For the text-containing cell, return its midpoint in [x, y] coordinate format. 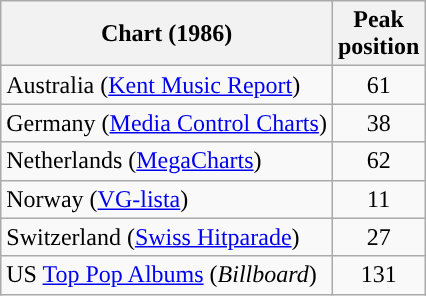
Chart (1986) [167, 34]
38 [378, 123]
11 [378, 199]
131 [378, 275]
61 [378, 85]
27 [378, 237]
Netherlands (MegaCharts) [167, 161]
Australia (Kent Music Report) [167, 85]
US Top Pop Albums (Billboard) [167, 275]
Switzerland (Swiss Hitparade) [167, 237]
Germany (Media Control Charts) [167, 123]
Norway (VG-lista) [167, 199]
Peakposition [378, 34]
62 [378, 161]
